Capture the cell that displays the provided text and extract its [X, Y] central coordinate. 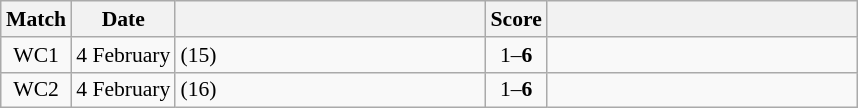
Match [36, 19]
Score [516, 19]
Date [123, 19]
WC2 [36, 90]
(16) [330, 90]
(15) [330, 55]
WC1 [36, 55]
